Provide the [x, y] coordinate of the cell's center where the given text is located.  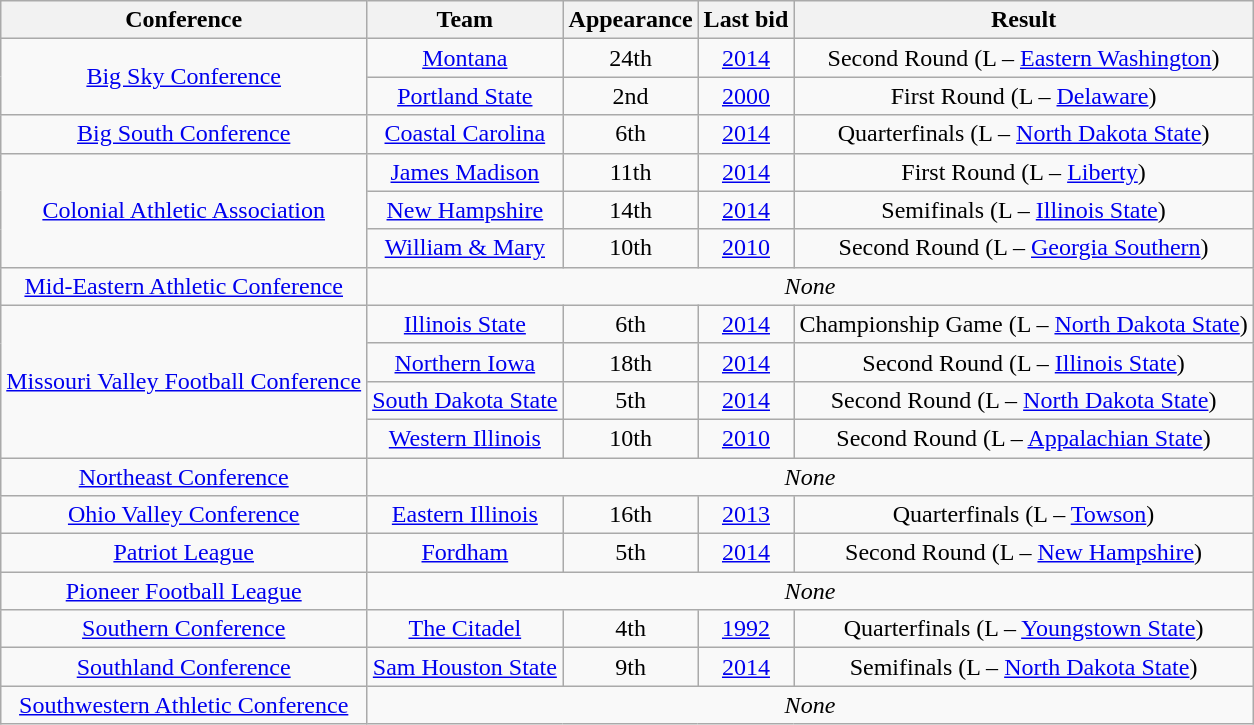
Southern Conference [184, 629]
Appearance [630, 20]
Second Round (L – North Dakota State) [1024, 400]
Southland Conference [184, 667]
Quarterfinals (L – Youngstown State) [1024, 629]
Team [465, 20]
Second Round (L – New Hampshire) [1024, 553]
Second Round (L – Illinois State) [1024, 362]
The Citadel [465, 629]
Northern Iowa [465, 362]
First Round (L – Delaware) [1024, 96]
18th [630, 362]
Semifinals (L – Illinois State) [1024, 210]
Ohio Valley Conference [184, 515]
First Round (L – Liberty) [1024, 172]
Colonial Athletic Association [184, 210]
Southwestern Athletic Conference [184, 705]
Second Round (L – Eastern Washington) [1024, 58]
Western Illinois [465, 438]
Coastal Carolina [465, 134]
Quarterfinals (L – Towson) [1024, 515]
Second Round (L – Georgia Southern) [1024, 248]
11th [630, 172]
South Dakota State [465, 400]
Big Sky Conference [184, 77]
New Hampshire [465, 210]
Missouri Valley Football Conference [184, 381]
Semifinals (L – North Dakota State) [1024, 667]
Result [1024, 20]
4th [630, 629]
24th [630, 58]
2nd [630, 96]
Illinois State [465, 324]
Fordham [465, 553]
9th [630, 667]
Sam Houston State [465, 667]
Quarterfinals (L – North Dakota State) [1024, 134]
Pioneer Football League [184, 591]
Patriot League [184, 553]
16th [630, 515]
2000 [746, 96]
Last bid [746, 20]
Northeast Conference [184, 477]
James Madison [465, 172]
William & Mary [465, 248]
Montana [465, 58]
2013 [746, 515]
Conference [184, 20]
Portland State [465, 96]
Second Round (L – Appalachian State) [1024, 438]
Championship Game (L – North Dakota State) [1024, 324]
1992 [746, 629]
14th [630, 210]
Big South Conference [184, 134]
Mid-Eastern Athletic Conference [184, 286]
Eastern Illinois [465, 515]
